Search for the cell housing the specified text and yield its [x, y] center coordinate. 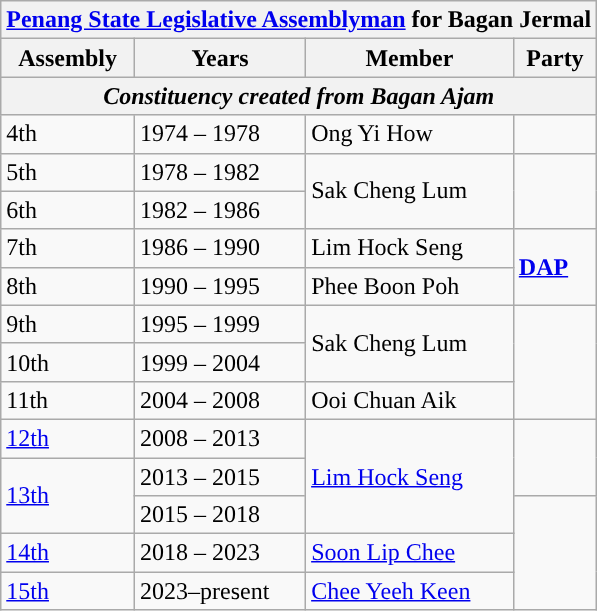
1990 – 1995 [220, 286]
2008 – 2013 [220, 438]
5th [68, 172]
Ong Yi How [410, 134]
Party [554, 58]
11th [68, 400]
Member [410, 58]
Phee Boon Poh [410, 286]
15th [68, 591]
12th [68, 438]
6th [68, 210]
Chee Yeeh Keen [410, 591]
13th [68, 496]
4th [68, 134]
Soon Lip Chee [410, 553]
7th [68, 248]
Penang State Legislative Assemblyman for Bagan Jermal [299, 20]
2023–present [220, 591]
Ooi Chuan Aik [410, 400]
2013 – 2015 [220, 477]
2004 – 2008 [220, 400]
10th [68, 362]
9th [68, 324]
8th [68, 286]
DAP [554, 267]
Constituency created from Bagan Ajam [299, 96]
Years [220, 58]
1974 – 1978 [220, 134]
Assembly [68, 58]
14th [68, 553]
1982 – 1986 [220, 210]
1995 – 1999 [220, 324]
1986 – 1990 [220, 248]
2018 – 2023 [220, 553]
2015 – 2018 [220, 515]
1978 – 1982 [220, 172]
1999 – 2004 [220, 362]
